Output the (X, Y) coordinate of the center of the cell containing the given text.  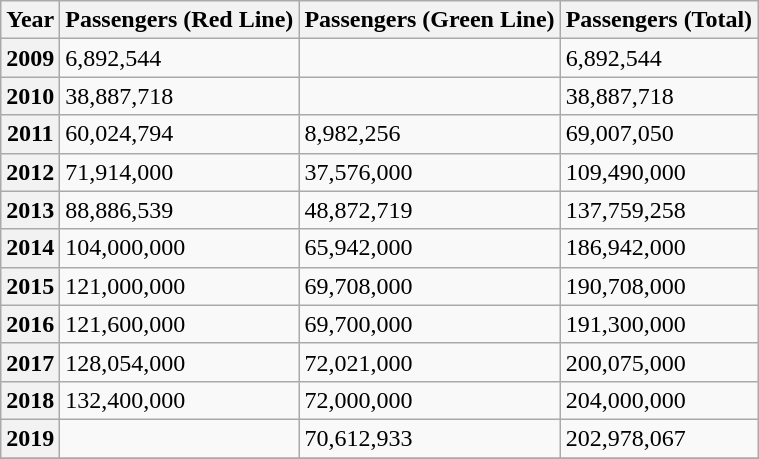
69,708,000 (430, 286)
2010 (30, 96)
2019 (30, 438)
Passengers (Red Line) (180, 20)
72,021,000 (430, 362)
8,982,256 (430, 134)
88,886,539 (180, 210)
65,942,000 (430, 248)
2018 (30, 400)
2015 (30, 286)
202,978,067 (659, 438)
121,600,000 (180, 324)
72,000,000 (430, 400)
48,872,719 (430, 210)
Passengers (Total) (659, 20)
104,000,000 (180, 248)
2012 (30, 172)
128,054,000 (180, 362)
186,942,000 (659, 248)
60,024,794 (180, 134)
109,490,000 (659, 172)
Passengers (Green Line) (430, 20)
121,000,000 (180, 286)
69,700,000 (430, 324)
191,300,000 (659, 324)
2017 (30, 362)
2011 (30, 134)
190,708,000 (659, 286)
2013 (30, 210)
200,075,000 (659, 362)
70,612,933 (430, 438)
132,400,000 (180, 400)
2009 (30, 58)
204,000,000 (659, 400)
137,759,258 (659, 210)
71,914,000 (180, 172)
37,576,000 (430, 172)
2014 (30, 248)
69,007,050 (659, 134)
Year (30, 20)
2016 (30, 324)
